Detect which cell encompasses the target text, then output its [x, y] center coordinate. 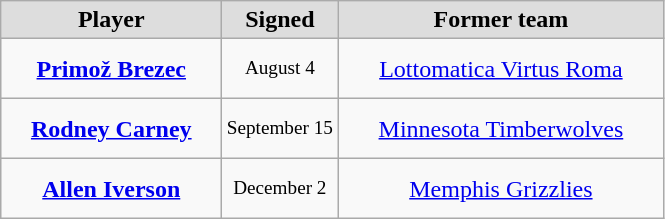
Memphis Grizzlies [501, 189]
Signed [280, 20]
August 4 [280, 69]
December 2 [280, 189]
Player [112, 20]
Lottomatica Virtus Roma [501, 69]
Former team [501, 20]
Allen Iverson [112, 189]
Rodney Carney [112, 129]
Primož Brezec [112, 69]
Minnesota Timberwolves [501, 129]
September 15 [280, 129]
